Output the [x, y] coordinate of the center of the cell containing the given text.  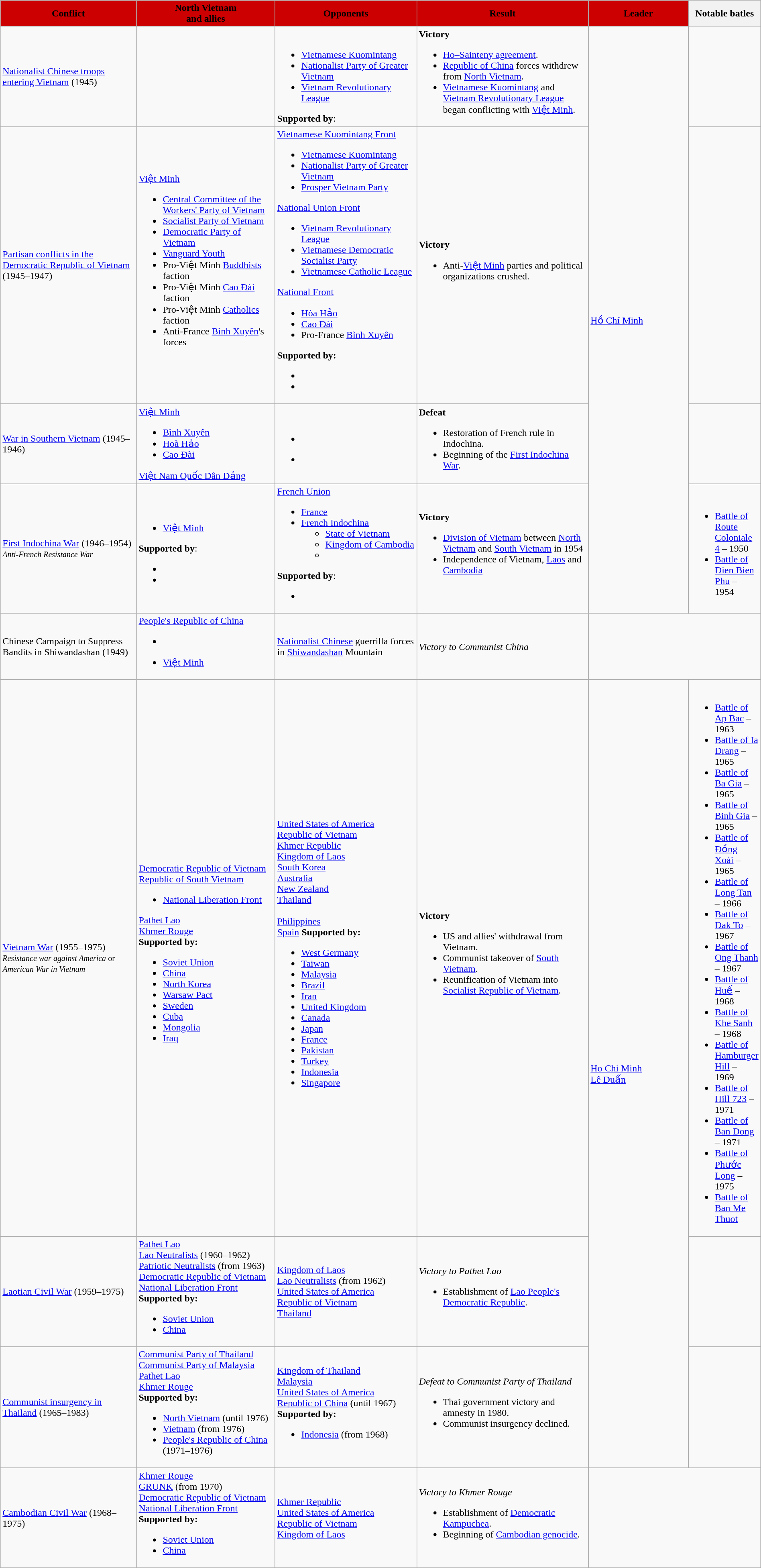
Victory to Khmer RougeEstablishment of Democratic Kampuchea.Beginning of Cambodian genocide. [503, 1518]
Ho Chi Minh Lê Duẩn [639, 1074]
Khmer Republic United States of America Republic of Vietnam Kingdom of Laos [346, 1518]
Victory to Communist China [503, 647]
VictoryAnti-Việt Minh parties and political organizations crushed. [503, 265]
Communist insurgency in Thailand (1965–1983) [68, 1407]
Victory to Pathet LaoEstablishment of Lao People's Democratic Republic. [503, 1292]
DefeatRestoration of French rule in Indochina.Beginning of the First Indochina War. [503, 444]
Kingdom of Thailand Malaysia United States of America Republic of China (until 1967) Supported by: Indonesia (from 1968) [346, 1407]
Chinese Campaign to Suppress Bandits in Shiwandashan (1949) [68, 647]
VictoryDivision of Vietnam between North Vietnam and South Vietnam in 1954Independence of Vietnam, Laos and Cambodia [503, 548]
Defeat to Communist Party of ThailandThai government victory and amnesty in 1980.Communist insurgency declined. [503, 1407]
Nationalist Chinese guerrilla forces in Shiwandashan Mountain [346, 647]
VictoryUS and allies' withdrawal from Vietnam.Communist takeover of South Vietnam.Reunification of Vietnam into Socialist Republic of Vietnam. [503, 958]
Battle of Route Coloniale 4 – 1950Battle of Dien Bien Phu – 1954 [724, 548]
Vietnamese Kuomintang Nationalist Party of Greater Vietnam Vietnam Revolutionary LeagueSupported by: [346, 77]
Leader [639, 14]
Opponents [346, 14]
People's Republic of China Việt Minh [206, 647]
First Indochina War (1946–1954) Anti-French Resistance War [68, 548]
Notable batles [724, 14]
Việt MinhSupported by: [206, 548]
Hồ Chí Minh [639, 320]
North Vietnamand allies [206, 14]
French Union France French Indochina State of Vietnam Kingdom of CambodiaSupported by: [346, 548]
Việt Minh Bình Xuyên Hoà Hảo Cao Đài Việt Nam Quốc Dân Đảng [206, 444]
Cambodian Civil War (1968–1975) [68, 1518]
Kingdom of Laos Lao Neutralists (from 1962) United States of America Republic of Vietnam Thailand [346, 1292]
Khmer Rouge GRUNK (from 1970) Democratic Republic of Vietnam National Liberation Front Supported by: Soviet Union China [206, 1518]
Partisan conflicts in the Democratic Republic of Vietnam (1945–1947) [68, 265]
Laotian Civil War (1959–1975) [68, 1292]
Result [503, 14]
Vietnam War (1955–1975) Resistance war against America or American War in Vietnam [68, 958]
Conflict [68, 14]
Nationalist Chinese troops entering Vietnam (1945) [68, 77]
War in Southern Vietnam (1945–1946) [68, 444]
